Locate the cell with the specified text and output its (X, Y) center coordinate. 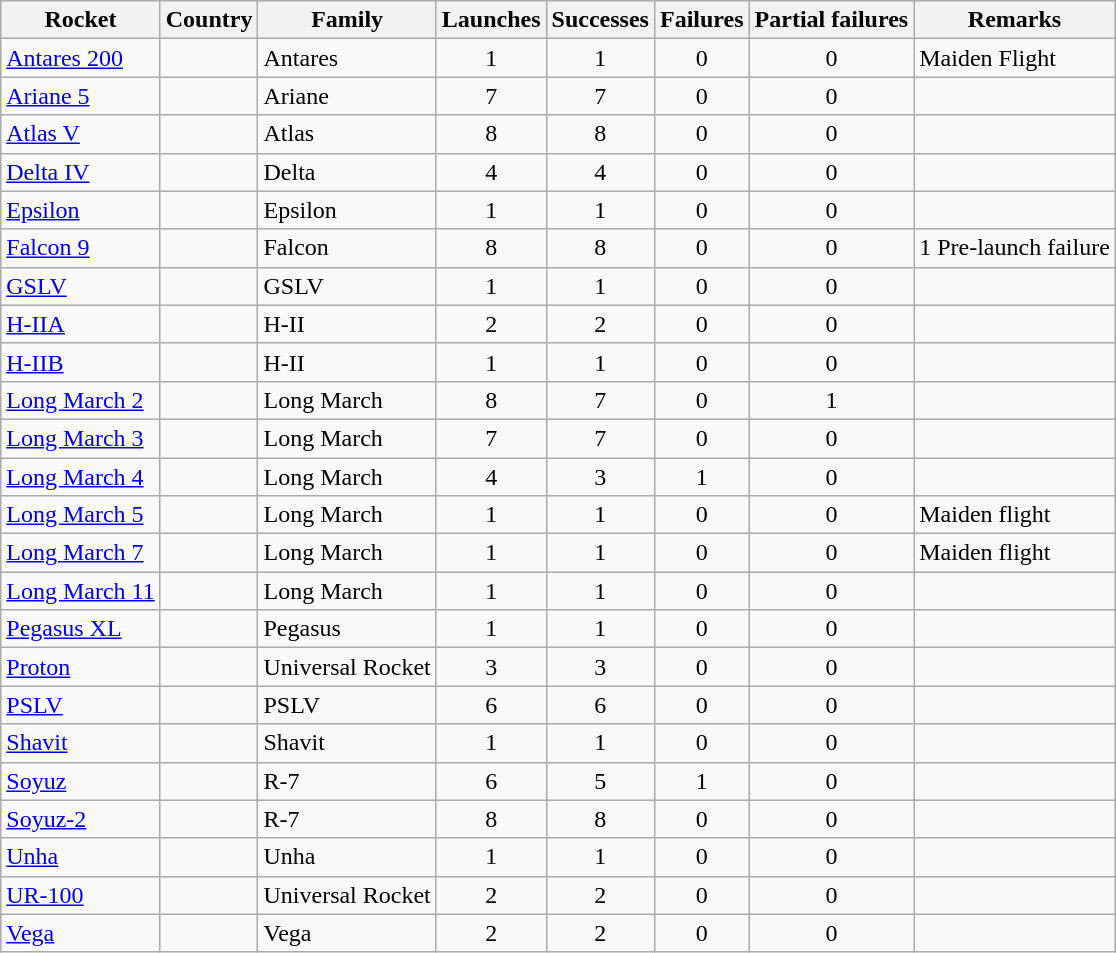
Soyuz (80, 781)
Maiden Flight (1015, 58)
Atlas V (80, 134)
Pegasus (347, 629)
Remarks (1015, 20)
Successes (600, 20)
Long March 5 (80, 515)
Atlas (347, 134)
Long March 3 (80, 438)
Long March 11 (80, 591)
H-IIB (80, 362)
1 Pre-launch failure (1015, 248)
5 (600, 781)
Launches (491, 20)
Antares (347, 58)
Ariane (347, 96)
Ariane 5 (80, 96)
Soyuz-2 (80, 819)
Failures (702, 20)
Country (209, 20)
Long March 4 (80, 477)
Falcon (347, 248)
Falcon 9 (80, 248)
Pegasus XL (80, 629)
Antares 200 (80, 58)
Proton (80, 667)
Delta (347, 172)
Long March 7 (80, 553)
H-IIA (80, 324)
Delta IV (80, 172)
Rocket (80, 20)
Family (347, 20)
Long March 2 (80, 400)
Partial failures (832, 20)
UR-100 (80, 895)
